Find where the given text appears and provide that cell's center as [X, Y] coordinate. 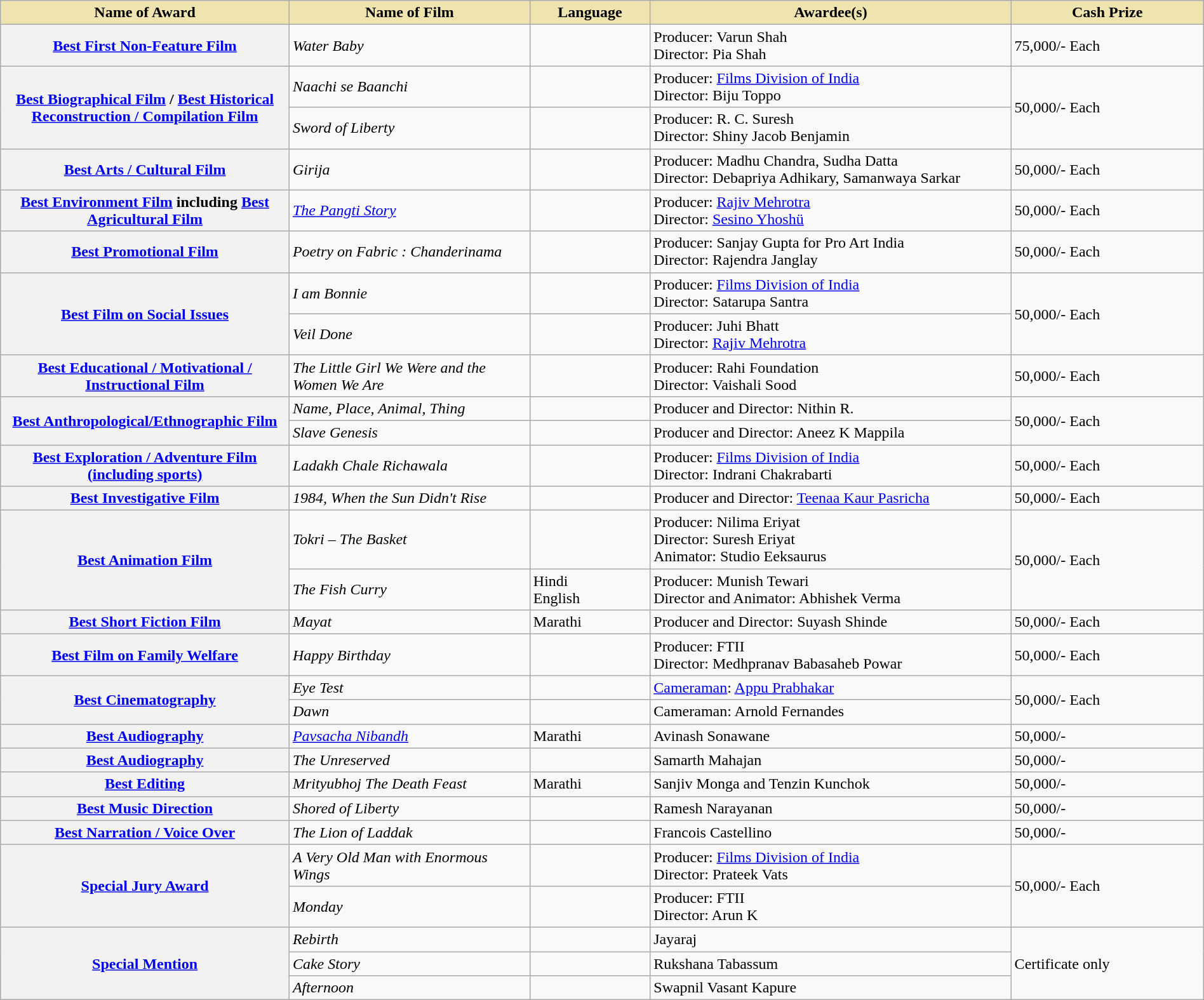
Producer: Juhi BhattDirector: Rajiv Mehrotra [831, 334]
Best Film on Social Issues [145, 314]
Language [589, 13]
The Lion of Laddak [409, 832]
Best Exploration / Adventure Film (including sports) [145, 465]
Slave Genesis [409, 432]
Best Arts / Cultural Film [145, 169]
Producer: Rahi FoundationDirector: Vaishali Sood [831, 376]
Water Baby [409, 46]
Sword of Liberty [409, 128]
Rebirth [409, 939]
Best Environment Film including Best Agricultural Film [145, 211]
Tokri – The Basket [409, 540]
Best First Non-Feature Film [145, 46]
Jayaraj [831, 939]
Afternoon [409, 988]
Veil Done [409, 334]
Best Investigative Film [145, 498]
Samarth Mahajan [831, 760]
Best Editing [145, 784]
Producer: Nilima EriyatDirector: Suresh EriyatAnimator: Studio Eeksaurus [831, 540]
Best Film on Family Welfare [145, 655]
Producer: Sanjay Gupta for Pro Art IndiaDirector: Rajendra Janglay [831, 251]
The Pangti Story [409, 211]
Cameraman: Appu Prabhakar [831, 688]
Best Short Fiction Film [145, 622]
Producer: Films Division of IndiaDirector: Indrani Chakrabarti [831, 465]
Producer: FTIIDirector: Medhpranav Babasaheb Powar [831, 655]
The Little Girl We Were and the Women We Are [409, 376]
1984, When the Sun Didn't Rise [409, 498]
Rukshana Tabassum [831, 963]
A Very Old Man with Enormous Wings [409, 865]
Producer and Director: Nithin R. [831, 408]
Avinash Sonawane [831, 736]
Producer: Films Division of IndiaDirector: Satarupa Santra [831, 293]
Name of Film [409, 13]
Producer: Varun ShahDirector: Pia Shah [831, 46]
Shored of Liberty [409, 808]
Producer: FTIIDirector: Arun K [831, 907]
Best Music Direction [145, 808]
Cameraman: Arnold Fernandes [831, 712]
Francois Castellino [831, 832]
Ladakh Chale Richawala [409, 465]
Best Educational / Motivational / Instructional Film [145, 376]
Special Mention [145, 963]
Producer: R. C. SureshDirector: Shiny Jacob Benjamin [831, 128]
Producer and Director: Aneez K Mappila [831, 432]
75,000/- Each [1107, 46]
Poetry on Fabric : Chanderinama [409, 251]
Mayat [409, 622]
Producer: Films Division of IndiaDirector: Biju Toppo [831, 86]
Producer: Films Division of IndiaDirector: Prateek Vats [831, 865]
Producer: Madhu Chandra, Sudha DattaDirector: Debapriya Adhikary, Samanwaya Sarkar [831, 169]
Best Anthropological/Ethnographic Film [145, 420]
Best Biographical Film / Best Historical Reconstruction / Compilation Film [145, 107]
The Fish Curry [409, 589]
Producer: Munish TewariDirector and Animator: Abhishek Verma [831, 589]
Naachi se Baanchi [409, 86]
Dawn [409, 712]
The Unreserved [409, 760]
Happy Birthday [409, 655]
Best Promotional Film [145, 251]
Name of Award [145, 13]
Mrityubhoj The Death Feast [409, 784]
Awardee(s) [831, 13]
Pavsacha Nibandh [409, 736]
Producer and Director: Teenaa Kaur Pasricha [831, 498]
Sanjiv Monga and Tenzin Kunchok [831, 784]
Cash Prize [1107, 13]
Name, Place, Animal, Thing [409, 408]
Swapnil Vasant Kapure [831, 988]
I am Bonnie [409, 293]
Certificate only [1107, 963]
Monday [409, 907]
Eye Test [409, 688]
Cake Story [409, 963]
Producer and Director: Suyash Shinde [831, 622]
Best Narration / Voice Over [145, 832]
HindiEnglish [589, 589]
Best Cinematography [145, 700]
Best Animation Film [145, 560]
Special Jury Award [145, 886]
Ramesh Narayanan [831, 808]
Producer: Rajiv MehrotraDirector: Sesino Yhoshü [831, 211]
Girija [409, 169]
